Scan for the cell matching the given text and deliver its [x, y] coordinate at center. 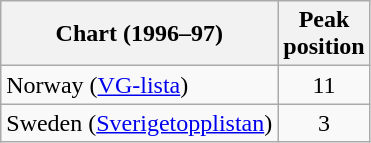
3 [324, 123]
Norway (VG-lista) [140, 85]
Peakposition [324, 34]
11 [324, 85]
Chart (1996–97) [140, 34]
Sweden (Sverigetopplistan) [140, 123]
